Scan for the cell matching the given text and deliver its [X, Y] coordinate at center. 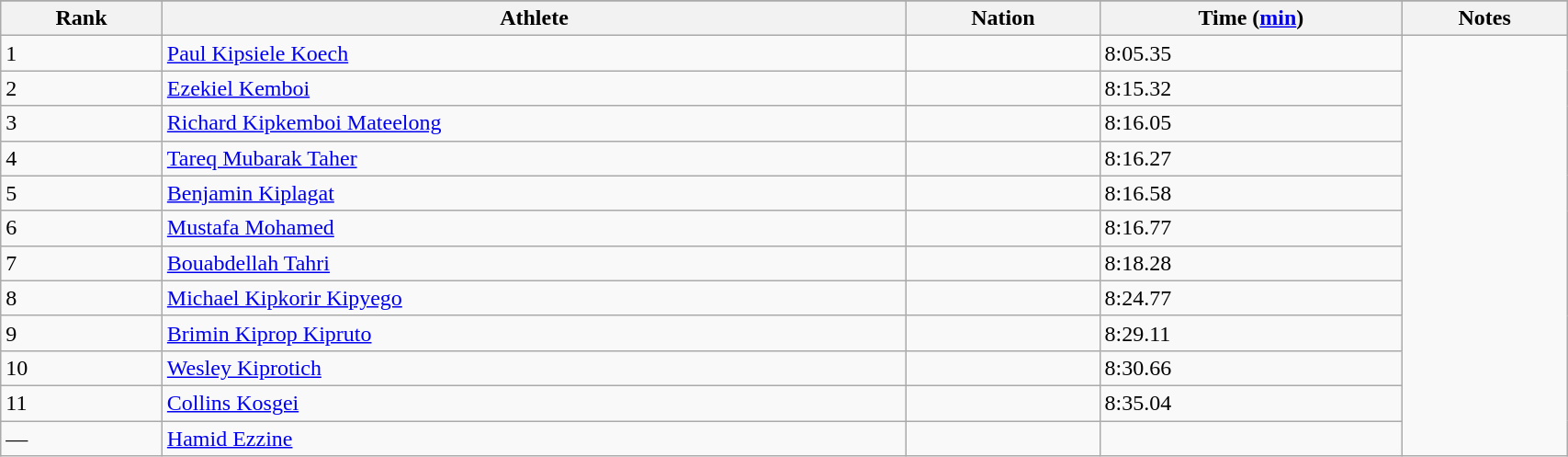
Tareq Mubarak Taher [534, 158]
8:05.35 [1251, 53]
8:35.04 [1251, 403]
Brimin Kiprop Kipruto [534, 333]
Michael Kipkorir Kipyego [534, 298]
Paul Kipsiele Koech [534, 53]
8:30.66 [1251, 368]
Ezekiel Kemboi [534, 88]
8:29.11 [1251, 333]
4 [82, 158]
Nation [1003, 18]
Bouabdellah Tahri [534, 263]
1 [82, 53]
— [82, 439]
Wesley Kiprotich [534, 368]
3 [82, 123]
Benjamin Kiplagat [534, 193]
Mustafa Mohamed [534, 228]
5 [82, 193]
Collins Kosgei [534, 403]
8:15.32 [1251, 88]
11 [82, 403]
8:16.27 [1251, 158]
8 [82, 298]
Time (min) [1251, 18]
Richard Kipkemboi Mateelong [534, 123]
8:24.77 [1251, 298]
6 [82, 228]
2 [82, 88]
Athlete [534, 18]
9 [82, 333]
10 [82, 368]
8:18.28 [1251, 263]
7 [82, 263]
Rank [82, 18]
8:16.05 [1251, 123]
8:16.58 [1251, 193]
Notes [1484, 18]
Hamid Ezzine [534, 439]
8:16.77 [1251, 228]
